Find where the given text appears and provide that cell's center as (x, y) coordinate. 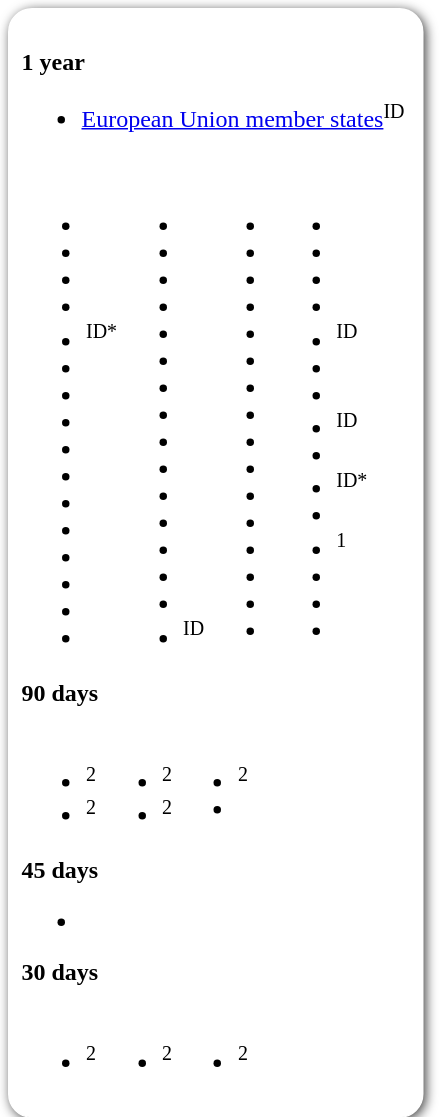
IDIDID*1 (322, 418)
ID (164, 418)
1 year European Union member statesID ID* ID IDIDID*1 90 days 22 22 2 45 days30 days 2 2 2 (213, 562)
ID* (71, 418)
